Provide the (X, Y) coordinate of the cell's center where the given text is located.  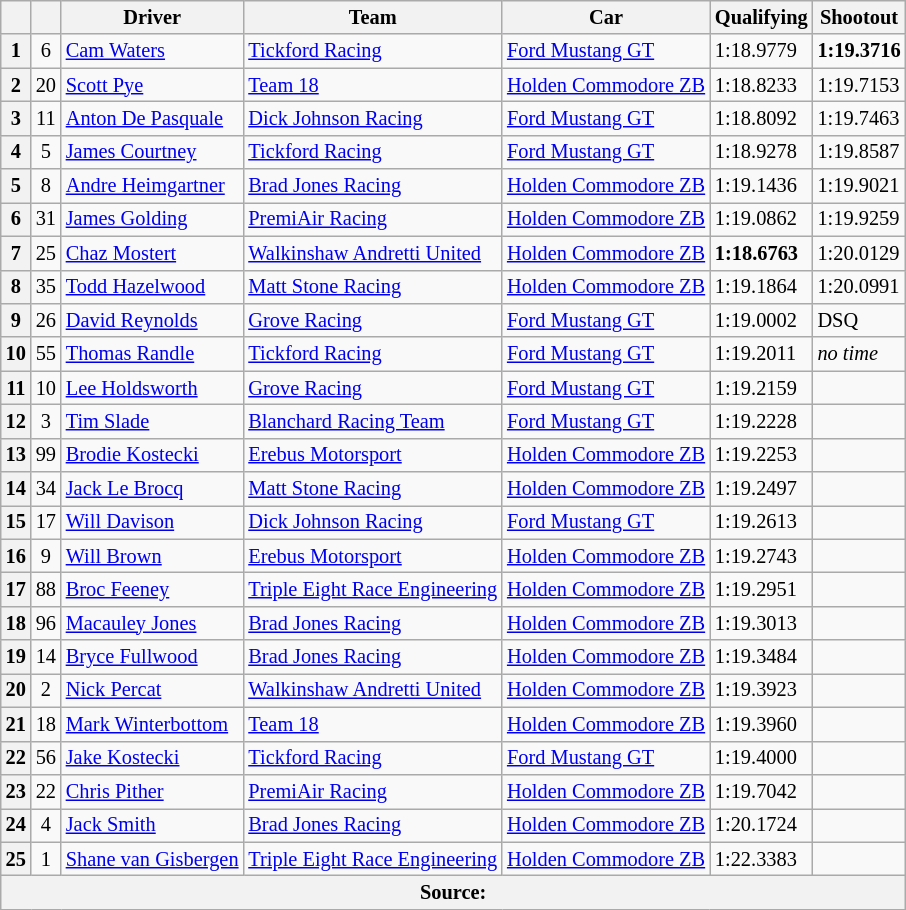
Cam Waters (152, 51)
1:20.0129 (860, 253)
1:18.6763 (762, 253)
1:22.3383 (762, 859)
19 (16, 657)
1:19.2497 (762, 489)
Driver (152, 17)
James Courtney (152, 152)
1:18.9779 (762, 51)
34 (46, 489)
Team (372, 17)
Lee Holdsworth (152, 388)
Brodie Kostecki (152, 455)
Chaz Mostert (152, 253)
1:19.1436 (762, 186)
Mark Winterbottom (152, 724)
James Golding (152, 219)
Broc Feeney (152, 589)
Thomas Randle (152, 354)
35 (46, 287)
1:19.7463 (860, 118)
Andre Heimgartner (152, 186)
Source: (454, 892)
1:18.8233 (762, 85)
55 (46, 354)
1:19.0002 (762, 320)
1:19.7153 (860, 85)
Qualifying (762, 17)
31 (46, 219)
Bryce Fullwood (152, 657)
Nick Percat (152, 690)
1:19.0862 (762, 219)
Todd Hazelwood (152, 287)
1:19.3484 (762, 657)
Macauley Jones (152, 623)
Shane van Gisbergen (152, 859)
Anton De Pasquale (152, 118)
24 (16, 825)
15 (16, 522)
Blanchard Racing Team (372, 421)
1:19.2228 (762, 421)
1:19.2613 (762, 522)
1:20.1724 (762, 825)
Jack Le Brocq (152, 489)
1:19.1864 (762, 287)
88 (46, 589)
1:19.7042 (762, 791)
Shootout (860, 17)
1:19.2743 (762, 556)
26 (46, 320)
no time (860, 354)
1:20.0991 (860, 287)
Chris Pither (152, 791)
12 (16, 421)
1:19.2159 (762, 388)
Car (606, 17)
Scott Pye (152, 85)
1:19.4000 (762, 758)
1:19.2011 (762, 354)
1:18.8092 (762, 118)
56 (46, 758)
16 (16, 556)
21 (16, 724)
13 (16, 455)
1:19.2253 (762, 455)
Will Davison (152, 522)
David Reynolds (152, 320)
23 (16, 791)
1:19.8587 (860, 152)
1:19.9259 (860, 219)
96 (46, 623)
1:19.3960 (762, 724)
Tim Slade (152, 421)
1:18.9278 (762, 152)
Jack Smith (152, 825)
DSQ (860, 320)
1:19.2951 (762, 589)
7 (16, 253)
1:19.3923 (762, 690)
Will Brown (152, 556)
Jake Kostecki (152, 758)
99 (46, 455)
1:19.3716 (860, 51)
1:19.9021 (860, 186)
1:19.3013 (762, 623)
